Extract the (X, Y) coordinate from the center of the cell holding the provided text.  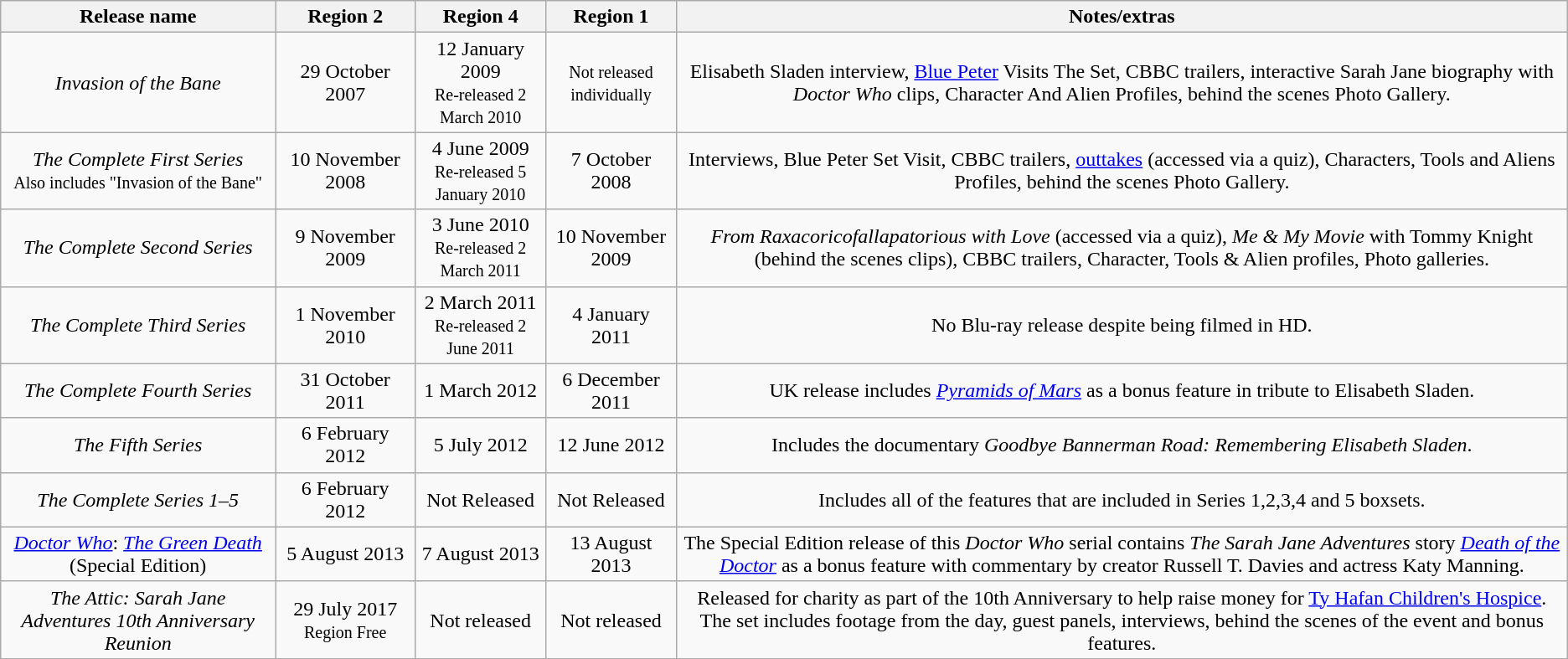
12 January 2009Re-released 2 March 2010 (481, 82)
2 March 2011Re-released 2 June 2011 (481, 325)
13 August 2013 (611, 554)
5 August 2013 (345, 554)
4 January 2011 (611, 325)
10 November 2008 (345, 171)
9 November 2009 (345, 248)
Invasion of the Bane (138, 82)
Not released individually (611, 82)
1 March 2012 (481, 390)
7 August 2013 (481, 554)
The Complete Series 1–5 (138, 499)
Includes the documentary Goodbye Bannerman Road: Remembering Elisabeth Sladen. (1122, 445)
7 October 2008 (611, 171)
Release name (138, 17)
12 June 2012 (611, 445)
6 December 2011 (611, 390)
10 November 2009 (611, 248)
29 October 2007 (345, 82)
3 June 2010Re-released 2 March 2011 (481, 248)
4 June 2009Re-released 5 January 2010 (481, 171)
The Complete Third Series (138, 325)
1 November 2010 (345, 325)
The Fifth Series (138, 445)
The Attic: Sarah Jane Adventures 10th Anniversary Reunion (138, 620)
5 July 2012 (481, 445)
UK release includes Pyramids of Mars as a bonus feature in tribute to Elisabeth Sladen. (1122, 390)
No Blu-ray release despite being filmed in HD. (1122, 325)
31 October 2011 (345, 390)
Doctor Who: The Green Death(Special Edition) (138, 554)
Notes/extras (1122, 17)
The Complete First SeriesAlso includes "Invasion of the Bane" (138, 171)
The Complete Second Series (138, 248)
29 July 2017 Region Free (345, 620)
Includes all of the features that are included in Series 1,2,3,4 and 5 boxsets. (1122, 499)
Region 2 (345, 17)
Region 1 (611, 17)
The Complete Fourth Series (138, 390)
Region 4 (481, 17)
